Search for the cell housing the specified text and yield its (x, y) center coordinate. 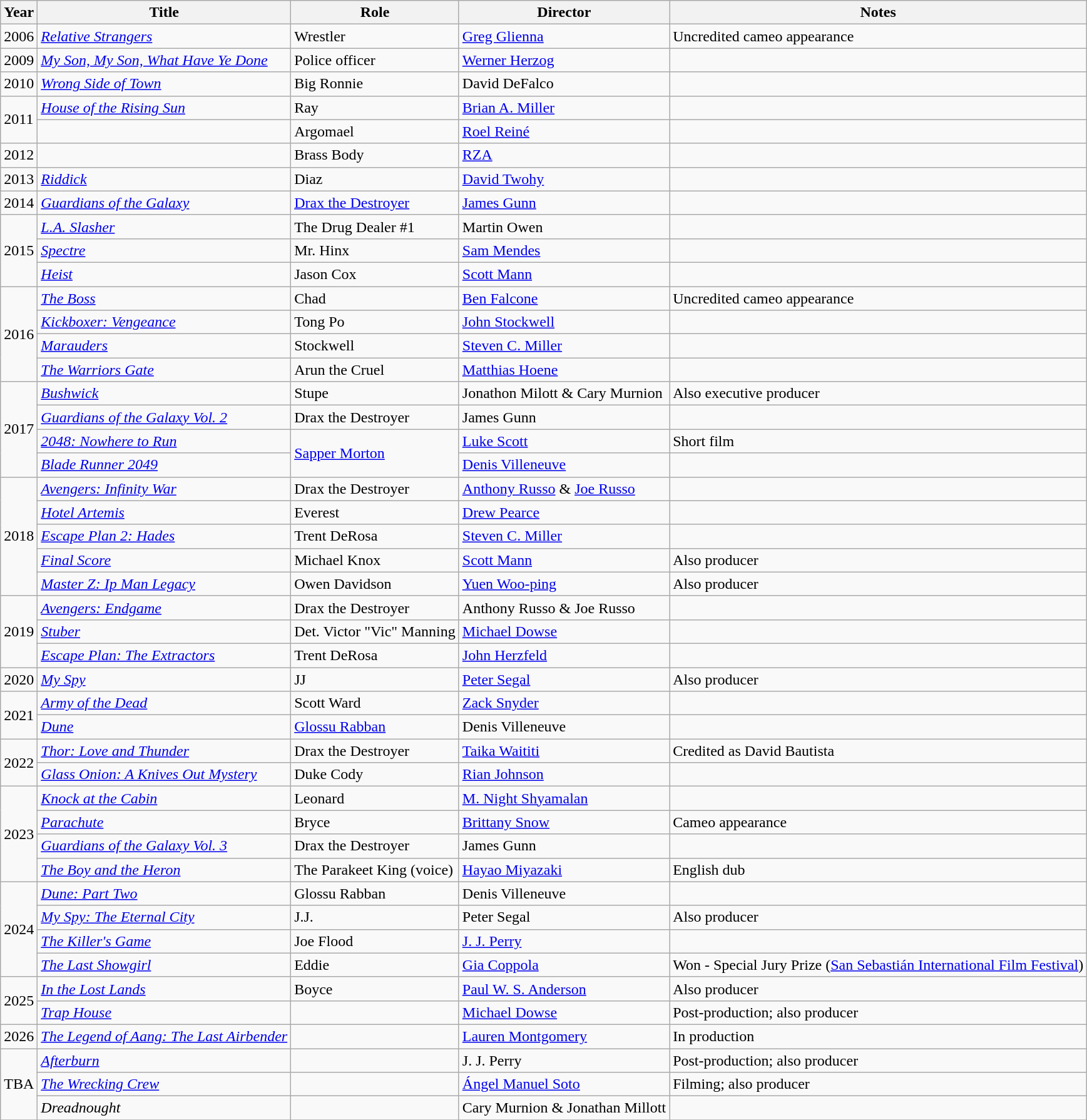
Master Z: Ip Man Legacy (164, 584)
2006 (19, 36)
Army of the Dead (164, 703)
Hotel Artemis (164, 512)
House of the Rising Sun (164, 108)
Guardians of the Galaxy Vol. 2 (164, 417)
My Spy: The Eternal City (164, 917)
Duke Cody (375, 775)
Werner Herzog (564, 60)
Gia Coppola (564, 965)
Leonard (375, 798)
2009 (19, 60)
Role (375, 13)
The Last Showgirl (164, 965)
Guardians of the Galaxy (164, 203)
Michael Knox (375, 560)
Knock at the Cabin (164, 798)
Drew Pearce (564, 512)
2025 (19, 1000)
Greg Glienna (564, 36)
Avengers: Infinity War (164, 489)
Cary Murnion & Jonathan Millott (564, 1108)
Relative Strangers (164, 36)
Everest (375, 512)
Parachute (164, 822)
David Twohy (564, 179)
The Boy and the Heron (164, 870)
2016 (19, 334)
Stuber (164, 631)
Credited as David Bautista (879, 751)
Sam Mendes (564, 250)
Mr. Hinx (375, 250)
Ben Falcone (564, 298)
Notes (879, 13)
Owen Davidson (375, 584)
The Legend of Aang: The Last Airbender (164, 1036)
Jonathon Milott & Cary Murnion (564, 394)
Escape Plan 2: Hades (164, 536)
In production (879, 1036)
Wrestler (375, 36)
2021 (19, 715)
Arun the Cruel (375, 370)
Brittany Snow (564, 822)
Dreadnought (164, 1108)
2014 (19, 203)
Brass Body (375, 155)
Rian Johnson (564, 775)
Yuen Woo-ping (564, 584)
2010 (19, 84)
Big Ronnie (375, 84)
Marauders (164, 346)
Final Score (164, 560)
Joe Flood (375, 941)
2026 (19, 1036)
The Warriors Gate (164, 370)
Tong Po (375, 322)
TBA (19, 1084)
Guardians of the Galaxy Vol. 3 (164, 846)
David DeFalco (564, 84)
Matthias Hoene (564, 370)
Afterburn (164, 1061)
JJ (375, 679)
In the Lost Lands (164, 989)
Ángel Manuel Soto (564, 1084)
Zack Snyder (564, 703)
Heist (164, 274)
Stupe (375, 394)
Boyce (375, 989)
Det. Victor "Vic" Manning (375, 631)
Blade Runner 2049 (164, 465)
Bushwick (164, 394)
Roel Reiné (564, 131)
Sapper Morton (375, 453)
Cameo appearance (879, 822)
Diaz (375, 179)
The Killer's Game (164, 941)
J.J. (375, 917)
The Parakeet King (voice) (375, 870)
Scott Ward (375, 703)
Argomael (375, 131)
Eddie (375, 965)
Filming; also producer (879, 1084)
My Spy (164, 679)
2024 (19, 929)
The Boss (164, 298)
Lauren Montgomery (564, 1036)
Hayao Miyazaki (564, 870)
Stockwell (375, 346)
Police officer (375, 60)
Brian A. Miller (564, 108)
Bryce (375, 822)
M. Night Shyamalan (564, 798)
The Wrecking Crew (164, 1084)
Spectre (164, 250)
Martin Owen (564, 227)
2022 (19, 763)
L.A. Slasher (164, 227)
Chad (375, 298)
2048: Nowhere to Run (164, 441)
Dune (164, 727)
Escape Plan: The Extractors (164, 655)
Luke Scott (564, 441)
2017 (19, 429)
Title (164, 13)
2023 (19, 834)
2011 (19, 120)
Dune: Part Two (164, 893)
Taika Waititi (564, 751)
Trap House (164, 1012)
Glass Onion: A Knives Out Mystery (164, 775)
John Herzfeld (564, 655)
2019 (19, 631)
Jason Cox (375, 274)
Won - Special Jury Prize (San Sebastián International Film Festival) (879, 965)
2020 (19, 679)
Riddick (164, 179)
Wrong Side of Town (164, 84)
Also executive producer (879, 394)
Paul W. S. Anderson (564, 989)
Director (564, 13)
English dub (879, 870)
RZA (564, 155)
Avengers: Endgame (164, 608)
Short film (879, 441)
2015 (19, 250)
The Drug Dealer #1 (375, 227)
Year (19, 13)
Thor: Love and Thunder (164, 751)
John Stockwell (564, 322)
2012 (19, 155)
Kickboxer: Vengeance (164, 322)
Ray (375, 108)
2013 (19, 179)
2018 (19, 536)
My Son, My Son, What Have Ye Done (164, 60)
